Detect which cell encompasses the target text, then output its [x, y] center coordinate. 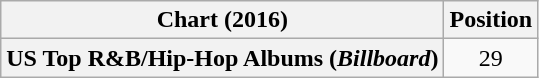
29 [491, 58]
Position [491, 20]
Chart (2016) [222, 20]
US Top R&B/Hip-Hop Albums (Billboard) [222, 58]
